Identify which cell holds the provided text, then report its (X, Y) central coordinate. 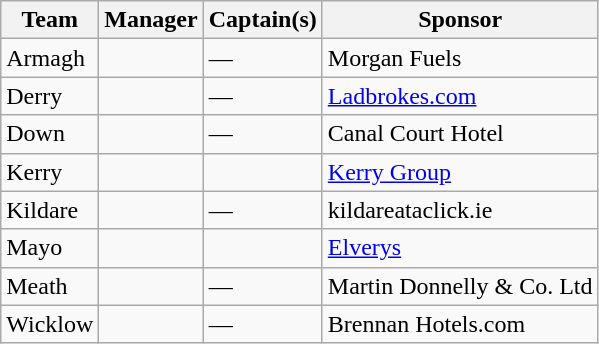
Down (50, 134)
Team (50, 20)
Meath (50, 286)
Canal Court Hotel (460, 134)
Mayo (50, 248)
Kerry (50, 172)
Wicklow (50, 324)
Kildare (50, 210)
Manager (151, 20)
Sponsor (460, 20)
Brennan Hotels.com (460, 324)
kildareataclick.ie (460, 210)
Armagh (50, 58)
Ladbrokes.com (460, 96)
Captain(s) (262, 20)
Kerry Group (460, 172)
Morgan Fuels (460, 58)
Derry (50, 96)
Martin Donnelly & Co. Ltd (460, 286)
Elverys (460, 248)
